Return the [X, Y] coordinate for the center point of the cell that contains the specified text.  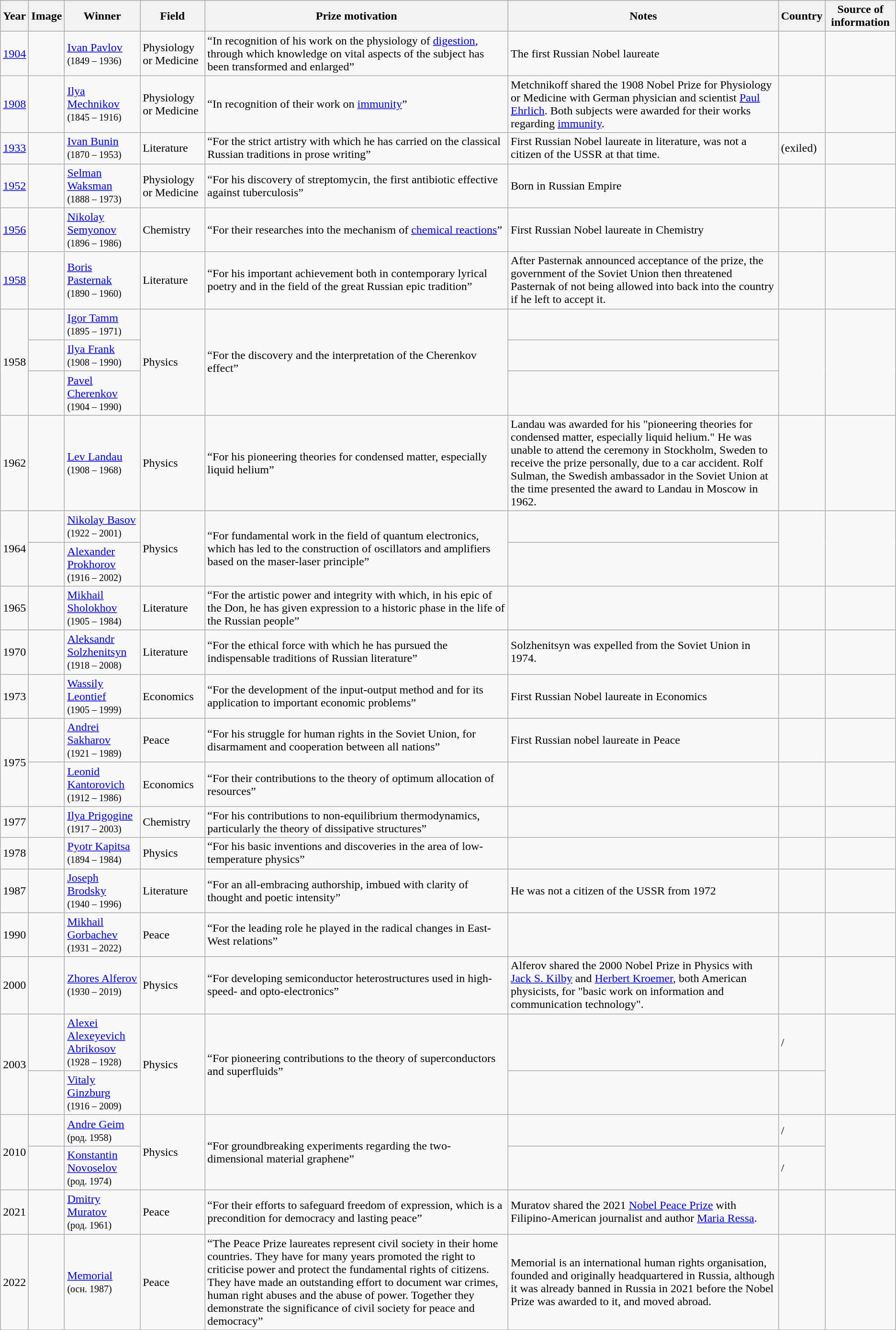
1978 [14, 853]
Zhores Alferov(1930 – 2019) [102, 985]
Aleksandr Solzhenitsyn(1918 – 2008) [102, 652]
2010 [14, 1152]
He was not a citizen of the USSR from 1972 [643, 891]
First Russian Nobel laureate in Economics [643, 696]
“For the development of the input-output method and for its application to important economic problems” [357, 696]
“For groundbreaking experiments regarding the two-dimensional material graphene” [357, 1152]
(exiled) [802, 148]
Ilya Prigogine(1917 – 2003) [102, 822]
“For their researches into the mechanism of chemical reactions” [357, 230]
Vitaly Ginzburg(1916 – 2009) [102, 1093]
Boris Pasternak(1890 – 1960) [102, 280]
Pyotr Kapitsa(1894 – 1984) [102, 853]
Winner [102, 16]
Konstantin Novoselov(род. 1974) [102, 1168]
Nikolay Semyonov(1896 – 1986) [102, 230]
Mikhail Gorbachev(1931 – 2022) [102, 935]
Ilya Mechnikov(1845 – 1916) [102, 104]
Born in Russian Empire [643, 186]
Lev Landau(1908 – 1968) [102, 463]
2000 [14, 985]
“For the strict artistry with which he has carried on the classical Russian traditions in prose writing” [357, 148]
1965 [14, 608]
Country [802, 16]
First Russian Nobel laureate in literature, was not a citizen of the USSR at that time. [643, 148]
Image [47, 16]
First Russian nobel laureate in Peace [643, 740]
“For his discovery of streptomycin, the first antibiotic effective against tuberculosis” [357, 186]
1990 [14, 935]
Memorial(осн. 1987) [102, 1282]
First Russian Nobel laureate in Chemistry [643, 230]
“For his contributions to non-equilibrium thermodynamics, particularly the theory of dissipative structures” [357, 822]
“For their contributions to the theory of optimum allocation of resources” [357, 784]
Wassily Leontief(1905 – 1999) [102, 696]
Selman Waksman(1888 – 1973) [102, 186]
1933 [14, 148]
1962 [14, 463]
Andrei Sakharov(1921 – 1989) [102, 740]
Mikhail Sholokhov(1905 – 1984) [102, 608]
Dmitry Muratov(род. 1961) [102, 1212]
Igor Tamm(1895 – 1971) [102, 324]
Year [14, 16]
“For his struggle for human rights in the Soviet Union, for disarmament and cooperation between all nations” [357, 740]
Ivan Bunin(1870 – 1953) [102, 148]
“For his important achievement both in contemporary lyrical poetry and in the field of the great Russian epic tradition” [357, 280]
1975 [14, 762]
“In recognition of their work on immunity” [357, 104]
The first Russian Nobel laureate [643, 54]
“For the discovery and the interpretation of the Cherenkov effect” [357, 362]
1970 [14, 652]
Leonid Kantorovich(1912 – 1986) [102, 784]
1977 [14, 822]
1952 [14, 186]
Joseph Brodsky(1940 – 1996) [102, 891]
Field [172, 16]
“For his pioneering theories for condensed matter, especially liquid helium” [357, 463]
Ilya Frank(1908 – 1990) [102, 355]
Prize motivation [357, 16]
“For an all-embracing authorship, imbued with clarity of thought and poetic intensity” [357, 891]
“For the leading role he played in the radical changes in East-West relations” [357, 935]
1973 [14, 696]
Ivan Pavlov(1849 – 1936) [102, 54]
Muratov shared the 2021 Nobel Peace Prize with Filipino-American journalist and author Maria Ressa. [643, 1212]
1987 [14, 891]
1908 [14, 104]
Pavel Cherenkov(1904 – 1990) [102, 393]
Nikolay Basov(1922 – 2001) [102, 526]
Notes [643, 16]
2021 [14, 1212]
Solzhenitsyn was expelled from the Soviet Union in 1974. [643, 652]
Source of information [861, 16]
“For developing semiconductor heterostructures used in high-speed- and opto-electronics” [357, 985]
“For his basic inventions and discoveries in the area of low-temperature physics” [357, 853]
Andre Geim(род. 1958) [102, 1130]
“For their efforts to safeguard freedom of expression, which is a precondition for democracy and lasting peace” [357, 1212]
Alexei Alexeyevich Abrikosov(1928 – 1928) [102, 1042]
1904 [14, 54]
2003 [14, 1064]
“For pioneering contributions to the theory of superconductors and superfluids” [357, 1064]
2022 [14, 1282]
1956 [14, 230]
“For the ethical force with which he has pursued the indispensable traditions of Russian literature” [357, 652]
1964 [14, 548]
Alexander Prokhorov(1916 – 2002) [102, 564]
